Search for the cell housing the specified text and yield its [x, y] center coordinate. 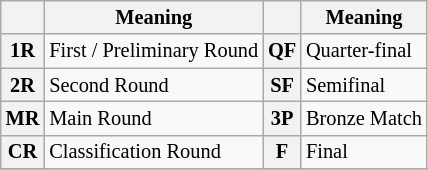
Main Round [154, 118]
F [282, 152]
SF [282, 85]
Final [364, 152]
Bronze Match [364, 118]
QF [282, 51]
Second Round [154, 85]
Classification Round [154, 152]
MR [23, 118]
First / Preliminary Round [154, 51]
1R [23, 51]
CR [23, 152]
2R [23, 85]
Quarter-final [364, 51]
3P [282, 118]
Semifinal [364, 85]
